Determine the (X, Y) coordinate at the center of the cell enclosing the given text.  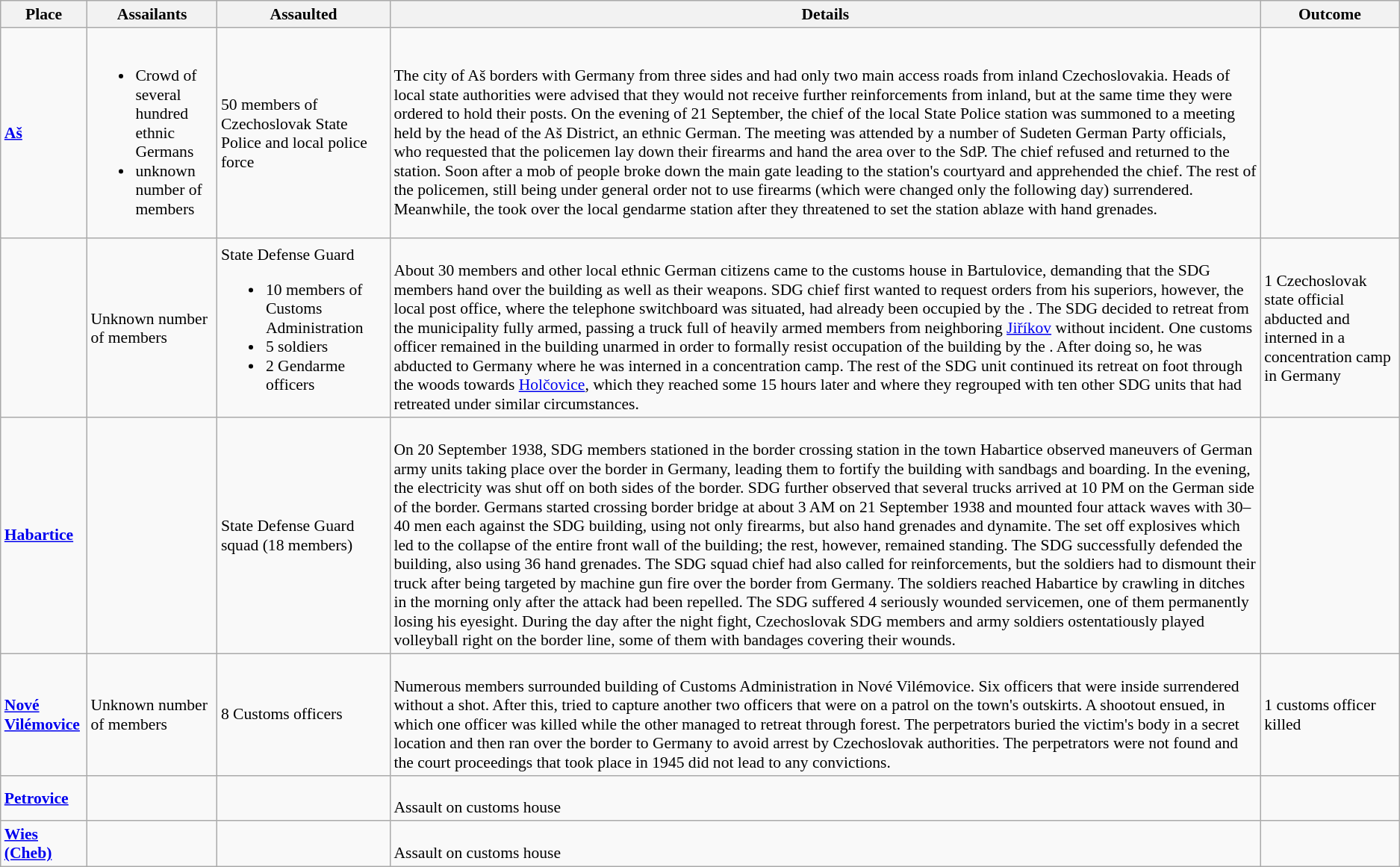
Crowd of several hundred ethnic Germansunknown number of members (152, 133)
Assaulted (304, 14)
1 customs officer killed (1329, 714)
Petrovice (44, 798)
State Defense Guard10 members of Customs Administration5 soldiers2 Gendarme officers (304, 329)
Details (825, 14)
Wies (Cheb) (44, 844)
State Defense Guard squad (18 members) (304, 535)
Place (44, 14)
1 Czechoslovak state official abducted and interned in a concentration camp in Germany (1329, 329)
Assailants (152, 14)
Nové Vilémovice (44, 714)
Aš (44, 133)
Outcome (1329, 14)
50 members of Czechoslovak State Police and local police force (304, 133)
Habartice (44, 535)
8 Customs officers (304, 714)
